Determine the (X, Y) coordinate at the center of the cell enclosing the given text.  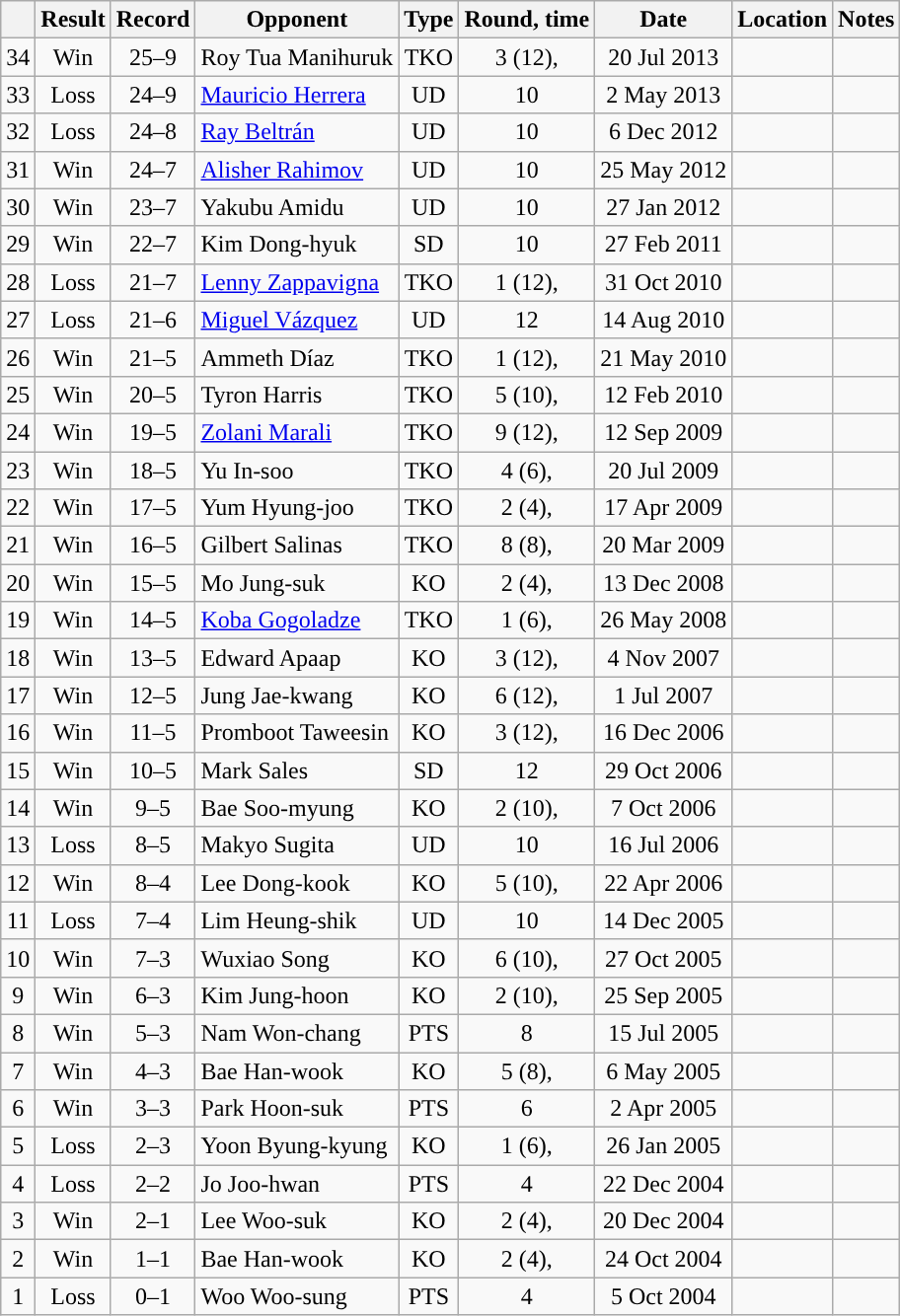
Kim Dong-hyuk (297, 245)
Ray Beltrán (297, 132)
Opponent (297, 20)
16 Jul 2006 (663, 845)
20 Dec 2004 (663, 1221)
Lim Heung-shik (297, 920)
22 Dec 2004 (663, 1184)
29 (18, 245)
2–3 (153, 1146)
25–9 (153, 57)
3 (18, 1221)
5 Oct 2004 (663, 1296)
2 May 2013 (663, 95)
13–5 (153, 658)
6–3 (153, 995)
32 (18, 132)
Record (153, 20)
15 (18, 770)
23–7 (153, 207)
21–5 (153, 357)
Kim Jung-hoon (297, 995)
4 Nov 2007 (663, 658)
20 Jul 2013 (663, 57)
4–3 (153, 1070)
1 (18, 1296)
12 Feb 2010 (663, 395)
Ammeth Díaz (297, 357)
Zolani Marali (297, 432)
26 (18, 357)
4 (6), (527, 471)
Woo Woo-sung (297, 1296)
29 Oct 2006 (663, 770)
Yakubu Amidu (297, 207)
20–5 (153, 395)
0–1 (153, 1296)
31 (18, 170)
12–5 (153, 695)
25 May 2012 (663, 170)
20 Mar 2009 (663, 546)
Date (663, 20)
Wuxiao Song (297, 958)
Yu In-soo (297, 471)
24–7 (153, 170)
5 (8), (527, 1070)
Lee Woo-suk (297, 1221)
24 (18, 432)
17 (18, 695)
31 Oct 2010 (663, 282)
24–9 (153, 95)
21–6 (153, 320)
9–5 (153, 808)
Miguel Vázquez (297, 320)
11–5 (153, 733)
14 Dec 2005 (663, 920)
26 May 2008 (663, 621)
Notes (866, 20)
Bae Soo-myung (297, 808)
9 (12), (527, 432)
21 (18, 546)
5 (18, 1146)
2 Apr 2005 (663, 1109)
19 (18, 621)
8–5 (153, 845)
20 Jul 2009 (663, 471)
27 Jan 2012 (663, 207)
19–5 (153, 432)
1 Jul 2007 (663, 695)
Alisher Rahimov (297, 170)
8 (8), (527, 546)
Promboot Taweesin (297, 733)
Mark Sales (297, 770)
28 (18, 282)
Jo Joo-hwan (297, 1184)
27 (18, 320)
Gilbert Salinas (297, 546)
3–3 (153, 1109)
21–7 (153, 282)
Yum Hyung-joo (297, 508)
10–5 (153, 770)
17–5 (153, 508)
16 Dec 2006 (663, 733)
Nam Won-chang (297, 1033)
22 (18, 508)
5–3 (153, 1033)
2–2 (153, 1184)
Makyo Sugita (297, 845)
Result (73, 20)
1–1 (153, 1259)
25 Sep 2005 (663, 995)
Koba Gogoladze (297, 621)
2 (18, 1259)
34 (18, 57)
33 (18, 95)
24–8 (153, 132)
7 Oct 2006 (663, 808)
16 (18, 733)
27 Feb 2011 (663, 245)
Round, time (527, 20)
24 Oct 2004 (663, 1259)
14 (18, 808)
7 (18, 1070)
7–3 (153, 958)
Yoon Byung-kyung (297, 1146)
20 (18, 583)
15 Jul 2005 (663, 1033)
Mauricio Herrera (297, 95)
6 (10), (527, 958)
9 (18, 995)
18 (18, 658)
23 (18, 471)
Lee Dong-kook (297, 883)
Type (428, 20)
18–5 (153, 471)
11 (18, 920)
26 Jan 2005 (663, 1146)
Park Hoon-suk (297, 1109)
25 (18, 395)
Tyron Harris (297, 395)
12 Sep 2009 (663, 432)
Lenny Zappavigna (297, 282)
6 May 2005 (663, 1070)
27 Oct 2005 (663, 958)
2–1 (153, 1221)
21 May 2010 (663, 357)
Edward Apaap (297, 658)
8–4 (153, 883)
14 Aug 2010 (663, 320)
17 Apr 2009 (663, 508)
6 Dec 2012 (663, 132)
15–5 (153, 583)
14–5 (153, 621)
22–7 (153, 245)
30 (18, 207)
Mo Jung-suk (297, 583)
16–5 (153, 546)
Jung Jae-kwang (297, 695)
13 (18, 845)
Roy Tua Manihuruk (297, 57)
7–4 (153, 920)
22 Apr 2006 (663, 883)
Location (783, 20)
6 (12), (527, 695)
13 Dec 2008 (663, 583)
